Return the (X, Y) coordinate for the center point of the cell that contains the specified text.  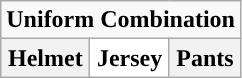
Helmet (46, 58)
Uniform Combination (121, 20)
Jersey (130, 58)
Pants (204, 58)
